Output the (x, y) coordinate of the center of the cell containing the given text.  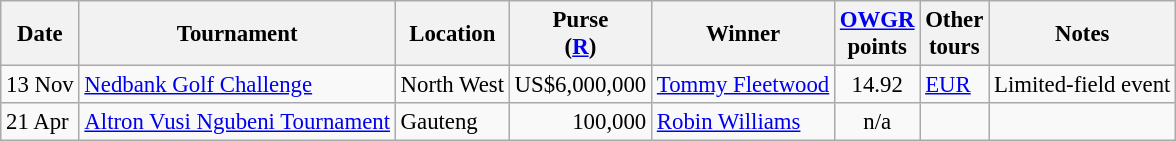
14.92 (878, 85)
21 Apr (40, 122)
Winner (744, 34)
Robin Williams (744, 122)
Tommy Fleetwood (744, 85)
Limited-field event (1082, 85)
US$6,000,000 (580, 85)
North West (452, 85)
Location (452, 34)
Nedbank Golf Challenge (237, 85)
Altron Vusi Ngubeni Tournament (237, 122)
Othertours (954, 34)
EUR (954, 85)
OWGRpoints (878, 34)
Notes (1082, 34)
13 Nov (40, 85)
Gauteng (452, 122)
Date (40, 34)
n/a (878, 122)
Purse(R) (580, 34)
100,000 (580, 122)
Tournament (237, 34)
